Identify which cell holds the provided text, then report its (x, y) central coordinate. 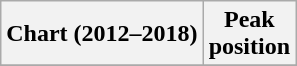
Peakposition (249, 34)
Chart (2012–2018) (102, 34)
